Scan for the cell matching the given text and deliver its (x, y) coordinate at center. 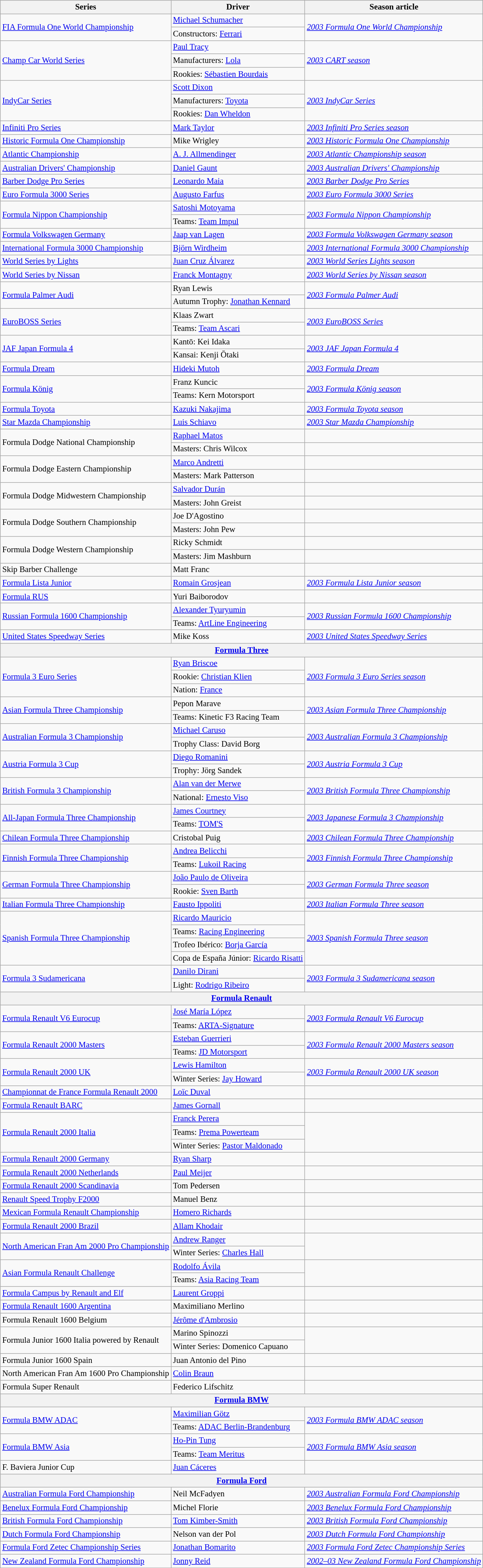
German Formula Three Championship (86, 884)
Formula Renault 1600 Argentina (86, 1307)
Formula Renault 2000 Masters (86, 1045)
Chilean Formula Three Championship (86, 838)
2003 Formula BMW ADAC season (394, 1420)
Loïc Duval (238, 1092)
Formula Renault (242, 998)
F. Baviera Junior Cup (86, 1467)
Trophy: Jörg Sandek (238, 771)
Dutch Formula Ford Championship (86, 1534)
Teams: ADAC Berlin-Brandenburg (238, 1427)
Russian Formula 1600 Championship (86, 617)
Alexander Tyuryumin (238, 610)
Mexican Formula Renault Championship (86, 1213)
Jonny Reid (238, 1561)
2003 Atlantic Championship season (394, 154)
Franck Montagny (238, 275)
Season article (394, 7)
Esteban Guerrieri (238, 1039)
2003 Spanish Formula Three season (394, 938)
Teams: Racing Engineering (238, 931)
Teams: ArtLine Engineering (238, 623)
2002–03 New Zealand Formula Ford Championship (394, 1561)
Constructors: Ferrari (238, 34)
Marco Andretti (238, 462)
Austria Formula 3 Cup (86, 764)
2003 Australian Formula 3 Championship (394, 737)
2003 IndyCar Series (394, 101)
2003 Benelux Formula Ford Championship (394, 1507)
Formula Renault 2000 Italia (86, 1133)
2003 JAF Japan Formula 4 (394, 349)
Formula 3 Euro Series (86, 677)
EuroBOSS Series (86, 322)
Paul Tracy (238, 47)
Asian Formula Renault Challenge (86, 1273)
Winter Series: Domenico Capuano (238, 1347)
World Series by Nissan (86, 275)
2003 Barber Dodge Pro Series (394, 181)
Teams: JD Motorsport (238, 1052)
Australian Drivers' Championship (86, 168)
Winter Series: Jay Howard (238, 1079)
Nelson van der Pol (238, 1534)
Formula Dodge Southern Championship (86, 523)
Rodolfo Ávila (238, 1266)
Barber Dodge Pro Series (86, 181)
2003 British Formula Ford Championship (394, 1521)
Ryan Briscoe (238, 663)
2003 Formula Renault V6 Eurocup (394, 1019)
Benelux Formula Ford Championship (86, 1507)
Mike Koss (238, 637)
Raphael Matos (238, 436)
2003 International Formula 3000 Championship (394, 248)
Klaas Zwart (238, 315)
Juan Cruz Álvarez (238, 262)
Kazuki Nakajima (238, 409)
Diego Romanini (238, 757)
Formula BMW Asia (86, 1447)
Masters: John Pew (238, 530)
2003 EuroBOSS Series (394, 322)
Formula Volkswagen Germany (86, 235)
Autumn Trophy: Jonathan Kennard (238, 302)
2003 Historic Formula One Championship (394, 141)
James Gornall (238, 1106)
Marino Spinozzi (238, 1333)
Formula BMW ADAC (86, 1420)
Championnat de France Formula Renault 2000 (86, 1092)
Salvador Durán (238, 489)
Winter Series: Charles Hall (238, 1253)
Kansai: Kenji Ōtaki (238, 355)
Masters: Chris Wilcox (238, 449)
Manufacturers: Lola (238, 61)
United States Speedway Series (86, 637)
Teams: Team Impul (238, 221)
Ryan Sharp (238, 1159)
Masters: Mark Patterson (238, 476)
Formula Dodge National Championship (86, 443)
Formula Ford Zetec Championship Series (86, 1548)
Formula Junior 1600 Spain (86, 1360)
JAF Japan Formula 4 (86, 349)
Neil McFadyen (238, 1494)
2003 Formula Palmer Audi (394, 295)
2003 Formula 3 Euro Series season (394, 677)
British Formula 3 Championship (86, 791)
Maximilian Götz (238, 1414)
National: Ernesto Viso (238, 797)
Copa de España Júnior: Ricardo Risatti (238, 958)
2003 Russian Formula 1600 Championship (394, 617)
Matt Franc (238, 570)
Danilo Dirani (238, 971)
João Paulo de Oliveira (238, 878)
Teams: TOM'S (238, 824)
Manuel Benz (238, 1199)
2003 German Formula Three season (394, 884)
2003 Formula One World Championship (394, 27)
Rookies: Dan Wheldon (238, 114)
A. J. Allmendinger (238, 154)
Italian Formula Three Championship (86, 905)
James Courtney (238, 811)
2003 World Series by Nissan season (394, 275)
Formula König (86, 389)
2003 Formula König season (394, 389)
Formula RUS (86, 597)
Michel Florie (238, 1507)
Björn Wirdheim (238, 248)
Andrea Belicchi (238, 851)
2003 Japanese Formula 3 Championship (394, 817)
FIA Formula One World Championship (86, 27)
2003 Formula Renault 2000 Masters season (394, 1045)
Jaap van Lagen (238, 235)
Augusto Farfus (238, 194)
Masters: Jim Mashburn (238, 556)
Infiniti Pro Series (86, 127)
Juan Antonio del Pino (238, 1360)
Masters: John Greist (238, 503)
Joe D'Agostino (238, 516)
Leonardo Maia (238, 181)
Maximiliano Merlino (238, 1307)
Formula Renault 2000 UK (86, 1072)
2003 Formula Lista Junior season (394, 583)
Rookies: Sébastien Bourdais (238, 74)
Michael Schumacher (238, 20)
Teams: Team Ascari (238, 329)
Winter Series: Pastor Maldonado (238, 1146)
2003 Dutch Formula Ford Championship (394, 1534)
Formula Dodge Midwestern Championship (86, 496)
Cristobal Puig (238, 838)
Paul Meijer (238, 1173)
Formula Palmer Audi (86, 295)
Formula BMW (242, 1400)
Driver (238, 7)
Formula Toyota (86, 409)
Formula Renault 1600 Belgium (86, 1320)
Finnish Formula Three Championship (86, 858)
Ricky Schmidt (238, 543)
2003 Formula Ford Zetec Championship Series (394, 1548)
2003 Italian Formula Three season (394, 905)
2003 Formula 3 Sudamericana season (394, 978)
Federico Lifschitz (238, 1387)
Formula Three (242, 650)
Formula Dream (86, 369)
Australian Formula Ford Championship (86, 1494)
Formula Nippon Championship (86, 215)
Formula Renault 2000 Germany (86, 1159)
Mike Wrigley (238, 141)
2003 Formula BMW Asia season (394, 1447)
Mark Taylor (238, 127)
2003 Australian Formula Ford Championship (394, 1494)
Star Mazda Championship (86, 422)
Formula Dodge Eastern Championship (86, 469)
Formula Renault 2000 Netherlands (86, 1173)
Teams: Prema Powerteam (238, 1133)
Ricardo Mauricio (238, 918)
Spanish Formula Three Championship (86, 938)
Rookie: Christian Klien (238, 677)
Kantō: Kei Idaka (238, 342)
Australian Formula 3 Championship (86, 737)
Teams: Team Meritus (238, 1454)
Homero Richards (238, 1213)
Teams: ARTA-Signature (238, 1025)
All-Japan Formula Three Championship (86, 817)
Romain Grosjean (238, 583)
2003 Asian Formula Three Championship (394, 711)
2003 Finnish Formula Three Championship (394, 858)
2003 Infiniti Pro Series season (394, 127)
Renault Speed Trophy F2000 (86, 1199)
Michael Caruso (238, 730)
Juan Cáceres (238, 1467)
Formula Renault BARC (86, 1106)
Atlantic Championship (86, 154)
Tom Pedersen (238, 1186)
New Zealand Formula Ford Championship (86, 1561)
North American Fran Am 2000 Pro Championship (86, 1246)
Formula Super Renault (86, 1387)
Daniel Gaunt (238, 168)
Tom Kimber-Smith (238, 1521)
Lewis Hamilton (238, 1065)
Jérôme d'Ambrosio (238, 1320)
IndyCar Series (86, 101)
Teams: Lukoil Racing (238, 865)
Ho-Pin Tung (238, 1441)
Formula Renault 2000 Scandinavia (86, 1186)
Formula Campus by Renault and Elf (86, 1293)
Fausto Ippoliti (238, 905)
2003 British Formula Three Championship (394, 791)
Historic Formula One Championship (86, 141)
2003 World Series Lights season (394, 262)
Teams: Kinetic F3 Racing Team (238, 717)
Scott Dixon (238, 87)
Jonathan Bomarito (238, 1548)
2003 Formula Volkswagen Germany season (394, 235)
2003 Australian Drivers' Championship (394, 168)
Formula Junior 1600 Italia powered by Renault (86, 1340)
2003 Formula Renault 2000 UK season (394, 1072)
Pepon Marave (238, 704)
Ryan Lewis (238, 288)
Series (86, 7)
Formula Lista Junior (86, 583)
2003 Euro Formula 3000 Series (394, 194)
Satoshi Motoyama (238, 208)
Trofeo Ibérico: Borja García (238, 945)
Franz Kuncic (238, 382)
Euro Formula 3000 Series (86, 194)
Franck Perera (238, 1119)
Light: Rodrigo Ribeiro (238, 985)
International Formula 3000 Championship (86, 248)
2003 Formula Nippon Championship (394, 215)
Nation: France (238, 690)
Hideki Mutoh (238, 369)
Teams: Asia Racing Team (238, 1280)
2003 Star Mazda Championship (394, 422)
World Series by Lights (86, 262)
2003 Formula Dream (394, 369)
Colin Braun (238, 1374)
2003 Austria Formula 3 Cup (394, 764)
Manufacturers: Toyota (238, 101)
Teams: Kern Motorsport (238, 395)
Skip Barber Challenge (86, 570)
Allam Khodair (238, 1226)
Formula Renault V6 Eurocup (86, 1019)
Formula Renault 2000 Brazil (86, 1226)
Formula 3 Sudamericana (86, 978)
Andrew Ranger (238, 1239)
Luis Schiavo (238, 422)
2003 United States Speedway Series (394, 637)
Champ Car World Series (86, 61)
Rookie: Sven Barth (238, 891)
2003 Chilean Formula Three Championship (394, 838)
Laurent Groppi (238, 1293)
Formula Ford (242, 1481)
Trophy Class: David Borg (238, 744)
North American Fran Am 1600 Pro Championship (86, 1374)
2003 Formula Toyota season (394, 409)
British Formula Ford Championship (86, 1521)
2003 CART season (394, 61)
José María López (238, 1012)
Yuri Baiborodov (238, 597)
Alan van der Merwe (238, 784)
Formula Dodge Western Championship (86, 549)
Asian Formula Three Championship (86, 711)
